For the text-containing cell, return its midpoint in [X, Y] coordinate format. 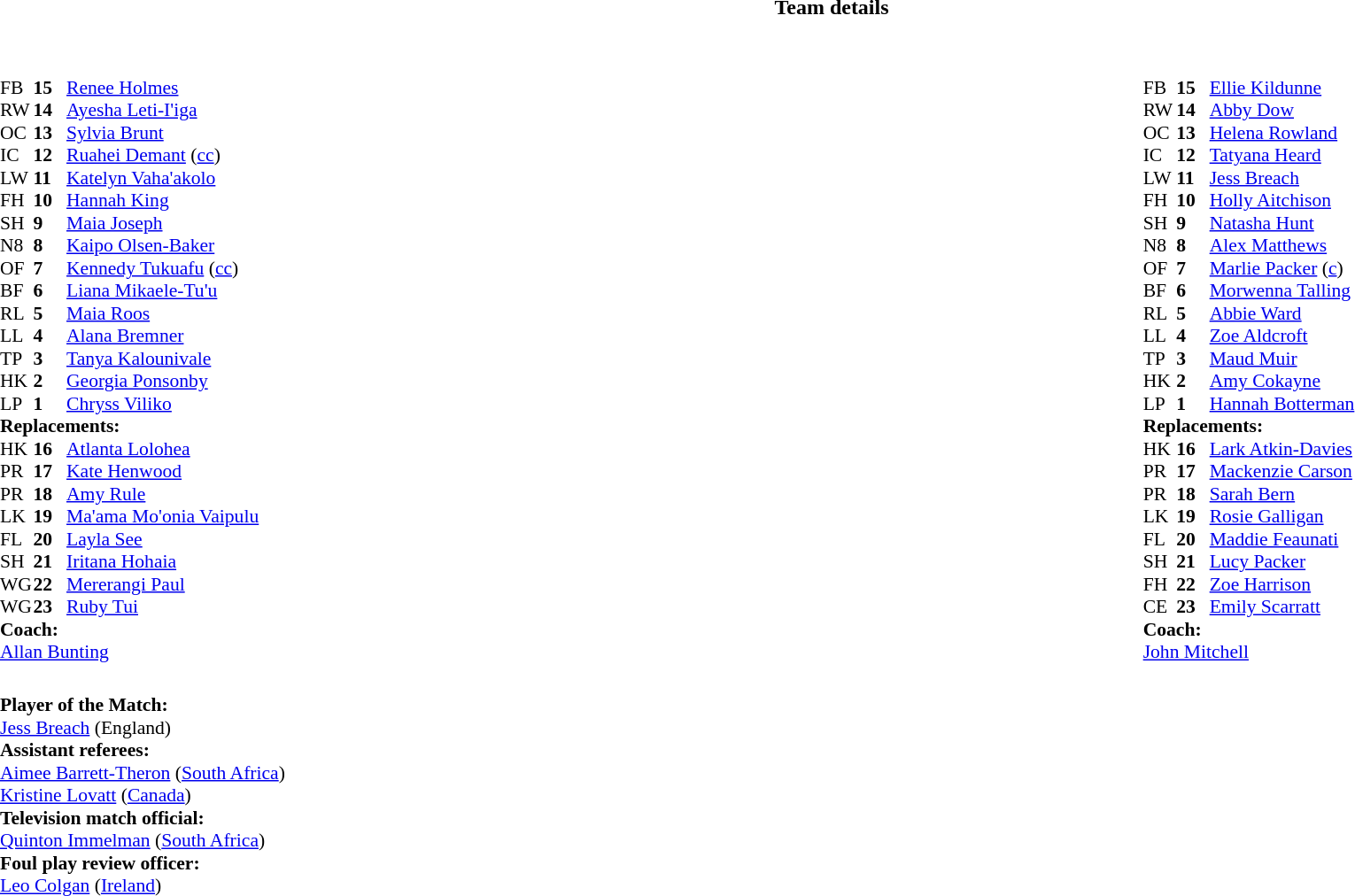
Maia Roos [163, 313]
Allan Bunting [129, 653]
Emily Scarratt [1282, 606]
Alana Bremner [163, 336]
Abby Dow [1282, 111]
Morwenna Talling [1282, 291]
Amy Cokayne [1282, 382]
Katelyn Vaha'akolo [163, 178]
Marlie Packer (c) [1282, 268]
Lark Atkin-Davies [1282, 449]
Holly Aitchison [1282, 201]
Jess Breach [1282, 178]
Hannah King [163, 201]
Sylvia Brunt [163, 133]
Tatyana Heard [1282, 155]
Iritana Hohaia [163, 562]
Rosie Galligan [1282, 516]
Ma'ama Mo'onia Vaipulu [163, 516]
Chryss Viliko [163, 404]
Natasha Hunt [1282, 223]
Amy Rule [163, 494]
CE [1160, 606]
Kaipo Olsen-Baker [163, 245]
Liana Mikaele-Tu'u [163, 291]
Lucy Packer [1282, 562]
Tanya Kalounivale [163, 359]
Atlanta Lolohea [163, 449]
Hannah Botterman [1282, 404]
Mackenzie Carson [1282, 472]
Maia Joseph [163, 223]
Sarah Bern [1282, 494]
Mererangi Paul [163, 584]
Abbie Ward [1282, 313]
Kate Henwood [163, 472]
Kennedy Tukuafu (cc) [163, 268]
Ayesha Leti-I'iga [163, 111]
Maddie Feaunati [1282, 539]
Zoe Aldcroft [1282, 336]
John Mitchell [1249, 653]
Alex Matthews [1282, 245]
Ruahei Demant (cc) [163, 155]
Layla See [163, 539]
Helena Rowland [1282, 133]
Maud Muir [1282, 359]
Georgia Ponsonby [163, 382]
Zoe Harrison [1282, 584]
Ruby Tui [163, 606]
Ellie Kildunne [1282, 88]
Renee Holmes [163, 88]
